Scan for the cell matching the given text and deliver its (x, y) coordinate at center. 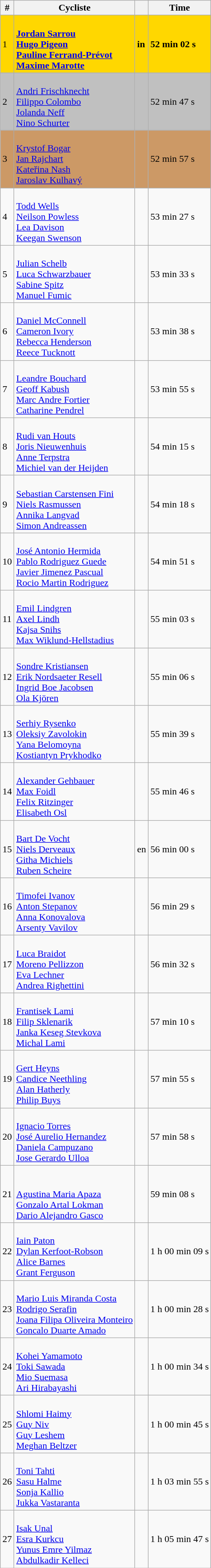
1 h 03 min 55 s (180, 1481)
Andri Frischknecht Filippo Colombo Jolanda Neff Nino Schurter (75, 102)
Iain Paton Dylan Kerfoot-Robson Alice Barnes Grant Ferguson (75, 1251)
52 min 47 s (180, 102)
Daniel McConnell Cameron Ivory Rebecca Henderson Reece Tucknott (75, 331)
4 (7, 217)
54 min 51 s (180, 561)
Kohei Yamamoto Toki Sawada Mio Suemasa Ari Hirabayashi (75, 1366)
Serhiy Rysenko Oleksiy Zavolokin Yana Belomoyna Kostiantyn Prykhodko (75, 734)
Krystof Bogar Jan Rajchart Kateřina Nash Jaroslav Kulhavý (75, 159)
13 (7, 734)
1 h 00 min 28 s (180, 1309)
9 (7, 504)
Todd Wells Neilson Powless Lea Davison Keegan Swenson (75, 217)
52 min 57 s (180, 159)
11 (7, 619)
Agustina Maria Apaza Gonzalo Artal Lokman Dario Alejandro Gasco (75, 1194)
Luca Braidot Moreno Pellizzon Eva Lechner Andrea Righettini (75, 964)
27 (7, 1539)
56 min 29 s (180, 907)
3 (7, 159)
54 min 18 s (180, 504)
6 (7, 331)
56 min 32 s (180, 964)
18 (7, 1022)
Julian Schelb Luca Schwarzbauer Sabine Spitz Manuel Fumic (75, 274)
in (141, 44)
Shlomi Haimy Guy Niv Guy Leshem Meghan Beltzer (75, 1424)
Mario Luis Miranda Costa Rodrigo Serafin Joana Filipa Oliveira Monteiro Goncalo Duarte Amado (75, 1309)
53 min 55 s (180, 389)
56 min 00 s (180, 849)
19 (7, 1079)
Emil Lindgren Axel Lindh Kajsa Snihs Max Wiklund-Hellstadius (75, 619)
1 h 00 min 09 s (180, 1251)
52 min 02 s (180, 44)
Sondre Kristiansen Erik Nordsaeter Resell Ingrid Boe Jacobsen Ola Kjören (75, 677)
55 min 06 s (180, 677)
Jordan Sarrou Hugo Pigeon Pauline Ferrand-Prévot Maxime Marotte (75, 44)
54 min 15 s (180, 446)
57 min 55 s (180, 1079)
25 (7, 1424)
Toni Tahti Sasu Halme Sonja Kallio Jukka Vastaranta (75, 1481)
Sebastian Carstensen Fini Niels Rasmussen Annika Langvad Simon Andreassen (75, 504)
53 min 38 s (180, 331)
53 min 27 s (180, 217)
55 min 46 s (180, 792)
# (7, 8)
20 (7, 1137)
Ignacio Torres José Aurelio Hernandez Daniela Campuzano Jose Gerardo Ulloa (75, 1137)
en (141, 849)
26 (7, 1481)
Bart De Vocht Niels Derveaux Githa Michiels Ruben Scheire (75, 849)
12 (7, 677)
24 (7, 1366)
Rudi van Houts Joris Nieuwenhuis Anne Terpstra Michiel van der Heijden (75, 446)
1 h 05 min 47 s (180, 1539)
Isak Unal Esra Kurkcu Yunus Emre Yilmaz Abdulkadir Kelleci (75, 1539)
23 (7, 1309)
1 (7, 44)
Frantisek Lami Filip Sklenarik Janka Keseg Stevkova Michal Lami (75, 1022)
22 (7, 1251)
53 min 33 s (180, 274)
59 min 08 s (180, 1194)
Gert Heyns Candice Neethling Alan Hatherly Philip Buys (75, 1079)
Timofei Ivanov Anton Stepanov Anna Konovalova Arsenty Vavilov (75, 907)
1 h 00 min 34 s (180, 1366)
15 (7, 849)
8 (7, 446)
14 (7, 792)
2 (7, 102)
Cycliste (75, 8)
10 (7, 561)
José Antonio Hermida Pablo Rodriguez Guede Javier Jimenez Pascual Rocio Martin Rodriguez (75, 561)
Time (180, 8)
55 min 03 s (180, 619)
57 min 58 s (180, 1137)
Leandre Bouchard Geoff Kabush Marc Andre Fortier Catharine Pendrel (75, 389)
1 h 00 min 45 s (180, 1424)
55 min 39 s (180, 734)
5 (7, 274)
7 (7, 389)
16 (7, 907)
17 (7, 964)
21 (7, 1194)
Alexander Gehbauer Max Foidl Felix Ritzinger Elisabeth Osl (75, 792)
57 min 10 s (180, 1022)
